Identify which cell holds the provided text, then report its [x, y] central coordinate. 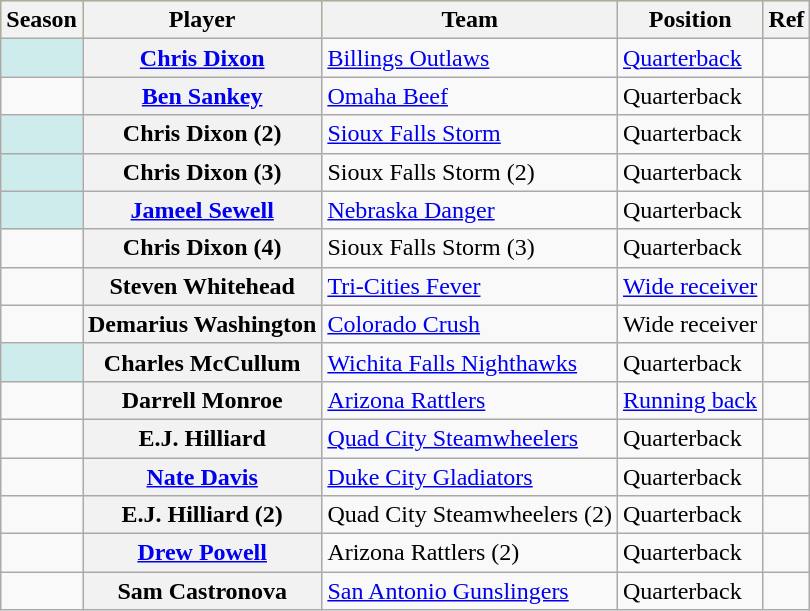
Sioux Falls Storm [470, 134]
Billings Outlaws [470, 58]
Sioux Falls Storm (3) [470, 248]
Arizona Rattlers [470, 400]
Charles McCullum [202, 362]
Wichita Falls Nighthawks [470, 362]
Quad City Steamwheelers (2) [470, 515]
Steven Whitehead [202, 286]
Colorado Crush [470, 324]
Duke City Gladiators [470, 477]
Chris Dixon (3) [202, 172]
Nebraska Danger [470, 210]
Sam Castronova [202, 591]
Team [470, 20]
Chris Dixon (2) [202, 134]
E.J. Hilliard [202, 438]
Running back [690, 400]
Omaha Beef [470, 96]
San Antonio Gunslingers [470, 591]
Demarius Washington [202, 324]
Arizona Rattlers (2) [470, 553]
Drew Powell [202, 553]
Season [42, 20]
Ben Sankey [202, 96]
Darrell Monroe [202, 400]
Nate Davis [202, 477]
Jameel Sewell [202, 210]
Player [202, 20]
E.J. Hilliard (2) [202, 515]
Chris Dixon [202, 58]
Quad City Steamwheelers [470, 438]
Chris Dixon (4) [202, 248]
Sioux Falls Storm (2) [470, 172]
Position [690, 20]
Ref [786, 20]
Tri-Cities Fever [470, 286]
